Locate the cell with the specified text and output its [X, Y] center coordinate. 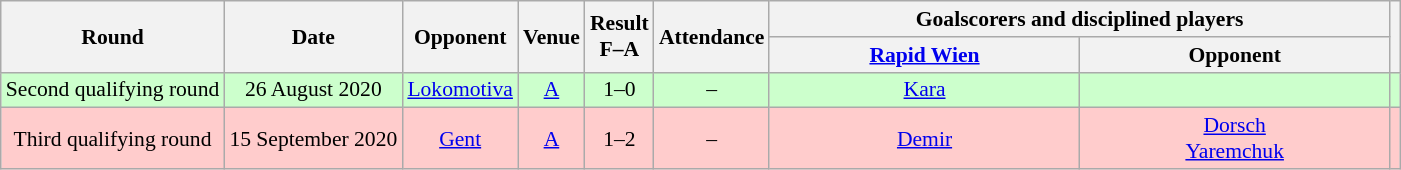
Kara [924, 90]
Second qualifying round [113, 90]
26 August 2020 [313, 90]
Venue [552, 36]
Gent [460, 138]
Lokomotiva [460, 90]
Date [313, 36]
15 September 2020 [313, 138]
1–0 [620, 90]
Attendance [712, 36]
ResultF–A [620, 36]
Round [113, 36]
Third qualifying round [113, 138]
1–2 [620, 138]
Dorsch Yaremchuk [1235, 138]
Demir [924, 138]
Goalscorers and disciplined players [1079, 19]
Rapid Wien [924, 55]
